Provide the [X, Y] coordinate of the cell's center where the given text is located.  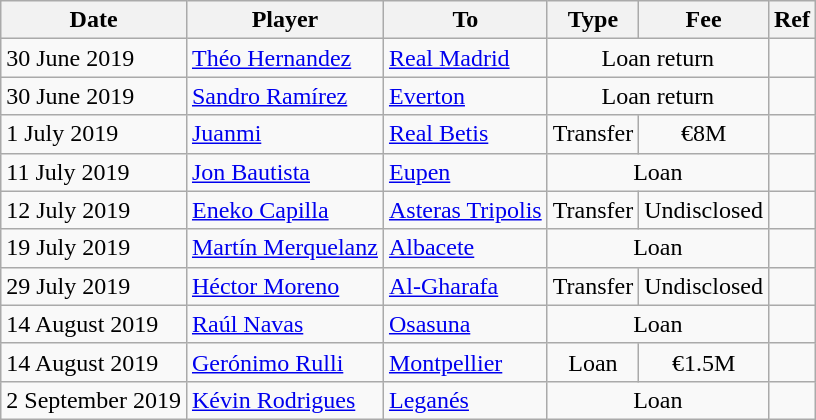
Real Betis [465, 134]
Fee [704, 20]
€8M [704, 134]
Asteras Tripolis [465, 210]
Everton [465, 96]
Raúl Navas [284, 324]
12 July 2019 [94, 210]
Jon Bautista [284, 172]
To [465, 20]
Ref [792, 20]
Real Madrid [465, 58]
Eupen [465, 172]
Martín Merquelanz [284, 248]
1 July 2019 [94, 134]
Eneko Capilla [284, 210]
2 September 2019 [94, 400]
Date [94, 20]
Gerónimo Rulli [284, 362]
11 July 2019 [94, 172]
€1.5M [704, 362]
19 July 2019 [94, 248]
Osasuna [465, 324]
Montpellier [465, 362]
Albacete [465, 248]
Héctor Moreno [284, 286]
Type [593, 20]
Kévin Rodrigues [284, 400]
Sandro Ramírez [284, 96]
Juanmi [284, 134]
Al-Gharafa [465, 286]
Player [284, 20]
Leganés [465, 400]
29 July 2019 [94, 286]
Théo Hernandez [284, 58]
